Scan for the cell matching the given text and deliver its [x, y] coordinate at center. 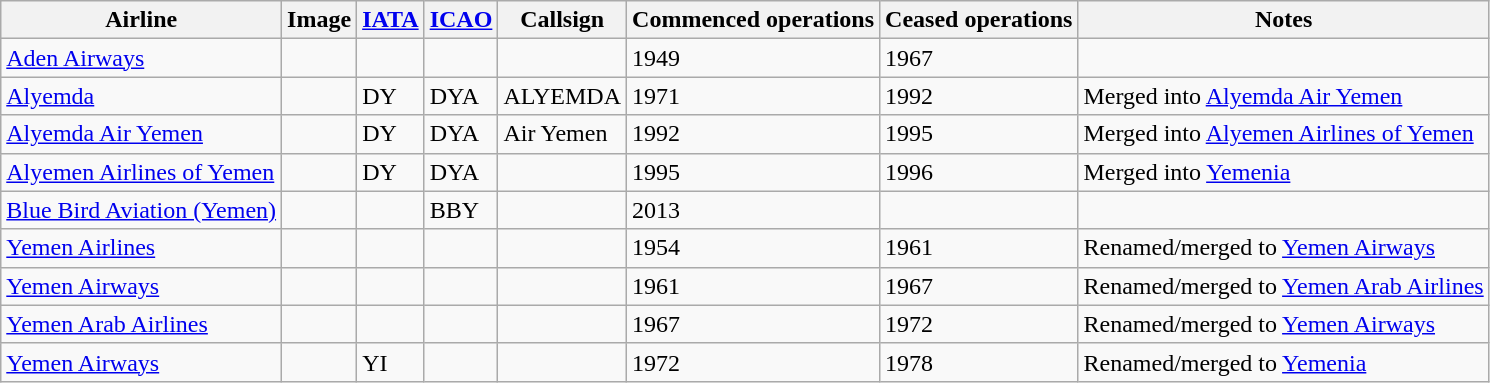
Aden Airways [142, 58]
Yemen Airlines [142, 248]
Alyemda Air Yemen [142, 134]
1996 [979, 172]
BBY [461, 210]
Renamed/merged to Yemenia [1284, 362]
1949 [754, 58]
Image [320, 20]
2013 [754, 210]
ICAO [461, 20]
Commenced operations [754, 20]
Airline [142, 20]
ALYEMDA [562, 96]
1971 [754, 96]
1978 [979, 362]
Blue Bird Aviation (Yemen) [142, 210]
Notes [1284, 20]
IATA [391, 20]
Renamed/merged to Yemen Arab Airlines [1284, 286]
Callsign [562, 20]
Alyemen Airlines of Yemen [142, 172]
Air Yemen [562, 134]
Yemen Arab Airlines [142, 324]
YI [391, 362]
Merged into Yemenia [1284, 172]
Merged into Alyemda Air Yemen [1284, 96]
Alyemda [142, 96]
1954 [754, 248]
Ceased operations [979, 20]
Merged into Alyemen Airlines of Yemen [1284, 134]
